Return [X, Y] of the center of cell containing provided text 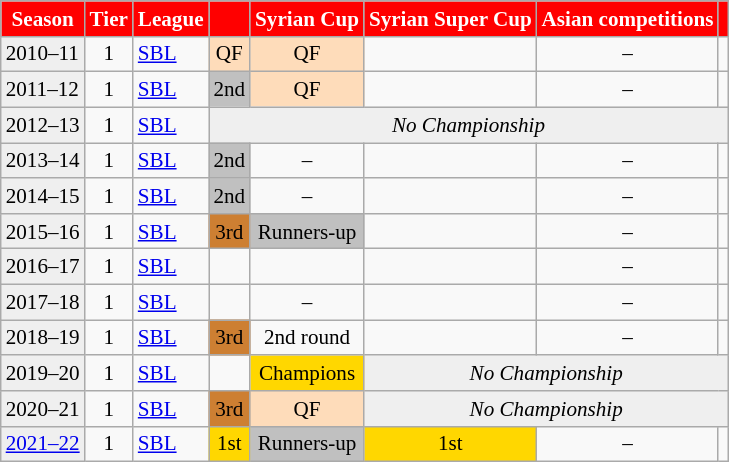
2011–12 [43, 90]
2016–17 [43, 266]
2014–15 [43, 196]
Asian competitions [628, 18]
2010–11 [43, 54]
League [171, 18]
2021–22 [43, 444]
2012–13 [43, 124]
2015–16 [43, 230]
Champions [307, 372]
Tier [109, 18]
2017–18 [43, 302]
2019–20 [43, 372]
2nd round [307, 338]
2018–19 [43, 338]
Season [43, 18]
2013–14 [43, 160]
Syrian Super Cup [450, 18]
2020–21 [43, 408]
Syrian Cup [307, 18]
